From the cell containing the given text, extract its center point as [x, y] coordinate. 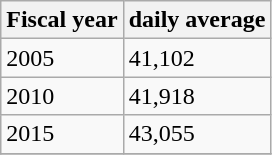
daily average [197, 20]
Fiscal year [62, 20]
2015 [62, 134]
43,055 [197, 134]
2005 [62, 58]
41,102 [197, 58]
2010 [62, 96]
41,918 [197, 96]
